Scan for the cell matching the given text and deliver its (x, y) coordinate at center. 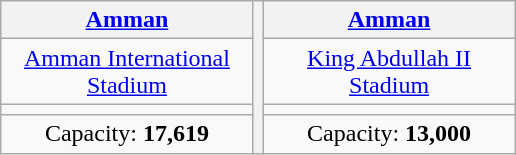
King Abdullah II Stadium (390, 72)
Capacity: 13,000 (390, 134)
Capacity: 17,619 (126, 134)
Amman International Stadium (126, 72)
